Capture the cell that displays the provided text and extract its (x, y) central coordinate. 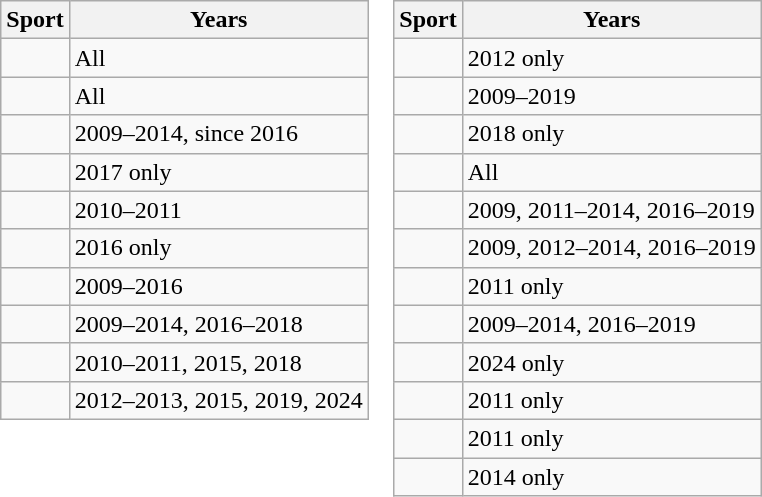
2012 only (612, 58)
2012–2013, 2015, 2019, 2024 (218, 400)
2009–2016 (218, 286)
2018 only (612, 134)
2024 only (612, 362)
2014 only (612, 477)
2016 only (218, 248)
2009–2014, 2016–2019 (612, 324)
2010–2011 (218, 210)
2009–2014, since 2016 (218, 134)
2009–2014, 2016–2018 (218, 324)
2009, 2012–2014, 2016–2019 (612, 248)
2009, 2011–2014, 2016–2019 (612, 210)
2017 only (218, 172)
2009–2019 (612, 96)
2010–2011, 2015, 2018 (218, 362)
